For the text-containing cell, return its midpoint in (x, y) coordinate format. 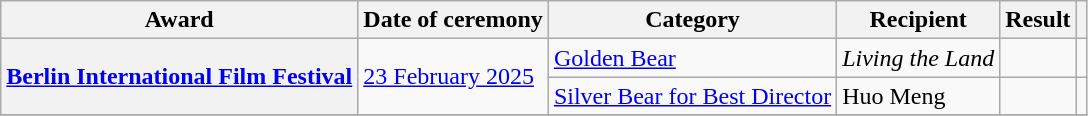
Award (180, 20)
Living the Land (918, 58)
Date of ceremony (454, 20)
23 February 2025 (454, 77)
Golden Bear (692, 58)
Category (692, 20)
Huo Meng (918, 96)
Berlin International Film Festival (180, 77)
Recipient (918, 20)
Result (1038, 20)
Silver Bear for Best Director (692, 96)
